Provide the [X, Y] coordinate of the cell's center where the given text is located.  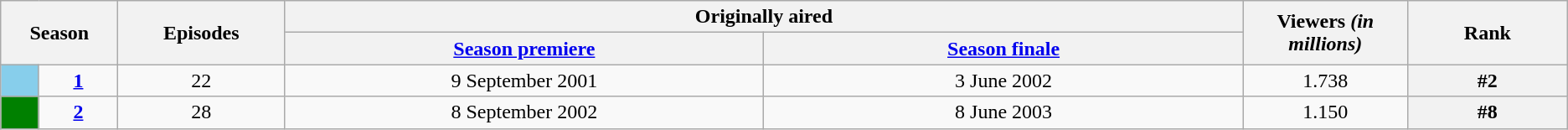
1.738 [1325, 81]
Originally aired [764, 17]
22 [201, 81]
2 [79, 112]
Viewers (in millions) [1325, 33]
28 [201, 112]
Rank [1488, 33]
#8 [1488, 112]
#2 [1488, 81]
Season premiere [524, 49]
3 June 2002 [1003, 81]
Season [59, 33]
9 September 2001 [524, 81]
8 June 2003 [1003, 112]
8 September 2002 [524, 112]
Episodes [201, 33]
Season finale [1003, 49]
1 [79, 81]
1.150 [1325, 112]
